Capture the cell that displays the provided text and extract its (X, Y) central coordinate. 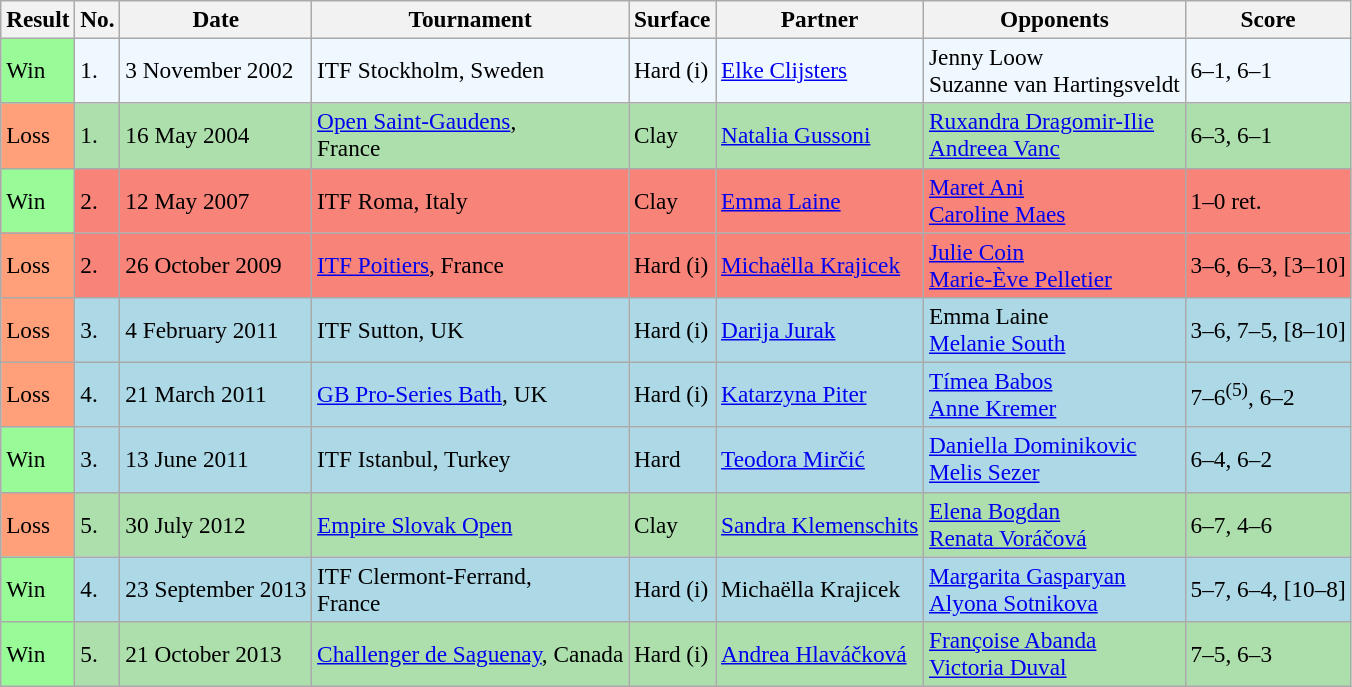
21 March 2011 (216, 394)
Katarzyna Piter (820, 394)
ITF Stockholm, Sweden (470, 70)
6–1, 6–1 (1268, 70)
Surface (672, 19)
Darija Jurak (820, 330)
No. (98, 19)
Margarita Gasparyan Alyona Sotnikova (1055, 588)
6–7, 4–6 (1268, 524)
30 July 2012 (216, 524)
Elena Bogdan Renata Voráčová (1055, 524)
Empire Slovak Open (470, 524)
Emma Laine (820, 200)
ITF Poitiers, France (470, 264)
5–7, 6–4, [10–8] (1268, 588)
ITF Clermont-Ferrand, France (470, 588)
ITF Istanbul, Turkey (470, 460)
Maret Ani Caroline Maes (1055, 200)
Andrea Hlaváčková (820, 654)
Julie Coin Marie-Ève Pelletier (1055, 264)
ITF Roma, Italy (470, 200)
4 February 2011 (216, 330)
Result (38, 19)
Elke Clijsters (820, 70)
Sandra Klemenschits (820, 524)
26 October 2009 (216, 264)
Opponents (1055, 19)
Tournament (470, 19)
12 May 2007 (216, 200)
Françoise Abanda Victoria Duval (1055, 654)
Hard (672, 460)
Ruxandra Dragomir-Ilie Andreea Vanc (1055, 136)
Natalia Gussoni (820, 136)
Daniella Dominikovic Melis Sezer (1055, 460)
Open Saint-Gaudens, France (470, 136)
Tímea Babos Anne Kremer (1055, 394)
Date (216, 19)
21 October 2013 (216, 654)
3–6, 7–5, [8–10] (1268, 330)
13 June 2011 (216, 460)
Emma Laine Melanie South (1055, 330)
16 May 2004 (216, 136)
ITF Sutton, UK (470, 330)
Score (1268, 19)
Challenger de Saguenay, Canada (470, 654)
7–6(5), 6–2 (1268, 394)
GB Pro-Series Bath, UK (470, 394)
Partner (820, 19)
Jenny Loow Suzanne van Hartingsveldt (1055, 70)
6–4, 6–2 (1268, 460)
1–0 ret. (1268, 200)
Teodora Mirčić (820, 460)
6–3, 6–1 (1268, 136)
3 November 2002 (216, 70)
7–5, 6–3 (1268, 654)
3–6, 6–3, [3–10] (1268, 264)
23 September 2013 (216, 588)
